Provide the [X, Y] coordinate of the cell's center where the given text is located.  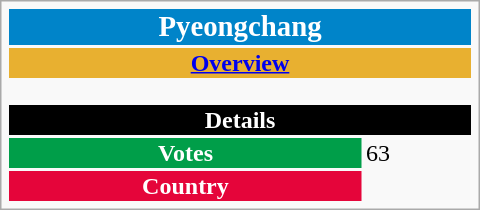
Country [185, 186]
Pyeongchang [240, 27]
Votes [185, 153]
Details [240, 120]
Overview [240, 63]
63 [418, 153]
